For the text-containing cell, return its midpoint in (X, Y) coordinate format. 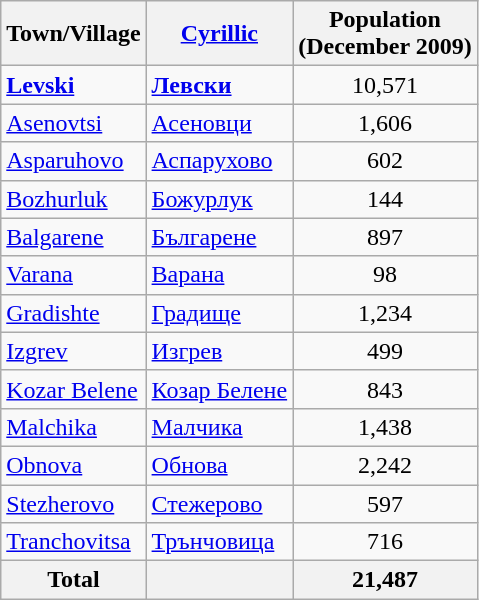
716 (386, 542)
Izgrev (74, 351)
21,487 (386, 580)
Градище (220, 313)
144 (386, 199)
Kozar Belene (74, 389)
Bozhurluk (74, 199)
2,242 (386, 465)
Изгрев (220, 351)
Българене (220, 237)
10,571 (386, 85)
1,606 (386, 123)
Tranchovitsa (74, 542)
Козар Белене (220, 389)
Obnova (74, 465)
897 (386, 237)
Малчика (220, 427)
Varana (74, 275)
Asparuhovo (74, 161)
Population(December 2009) (386, 34)
Асеновци (220, 123)
Трънчовица (220, 542)
Total (74, 580)
Town/Village (74, 34)
597 (386, 503)
1,234 (386, 313)
98 (386, 275)
Levski (74, 85)
Stezherovo (74, 503)
Malchika (74, 427)
602 (386, 161)
Обнова (220, 465)
Божурлук (220, 199)
843 (386, 389)
Стежерово (220, 503)
Варана (220, 275)
Аспарухово (220, 161)
Cyrillic (220, 34)
Левски (220, 85)
Gradishte (74, 313)
1,438 (386, 427)
499 (386, 351)
Balgarene (74, 237)
Asenovtsi (74, 123)
